Locate the cell with the specified text and output its [X, Y] center coordinate. 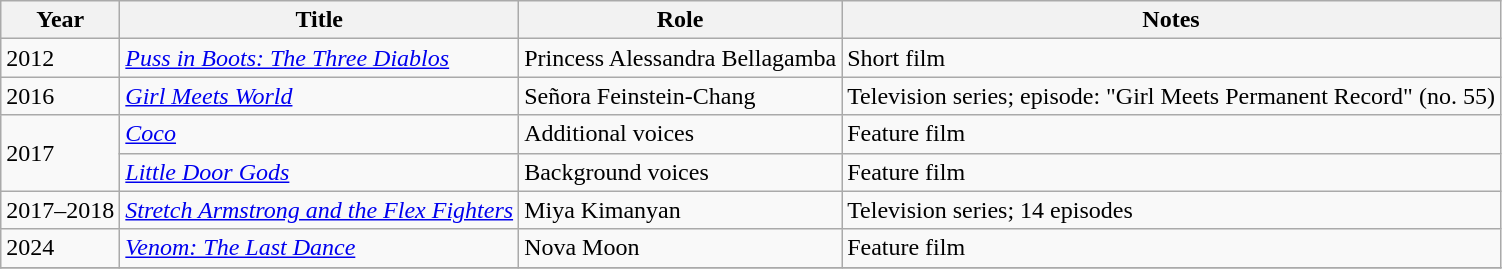
Girl Meets World [320, 96]
2017–2018 [60, 210]
Stretch Armstrong and the Flex Fighters [320, 210]
2017 [60, 153]
Additional voices [680, 134]
Year [60, 20]
Puss in Boots: The Three Diablos [320, 58]
Venom: The Last Dance [320, 248]
Background voices [680, 172]
Role [680, 20]
Señora Feinstein-Chang [680, 96]
Television series; episode: "Girl Meets Permanent Record" (no. 55) [1172, 96]
Nova Moon [680, 248]
2016 [60, 96]
Coco [320, 134]
Miya Kimanyan [680, 210]
Title [320, 20]
Princess Alessandra Bellagamba [680, 58]
Notes [1172, 20]
2024 [60, 248]
Short film [1172, 58]
2012 [60, 58]
Television series; 14 episodes [1172, 210]
Little Door Gods [320, 172]
